Identify which cell holds the provided text, then report its [x, y] central coordinate. 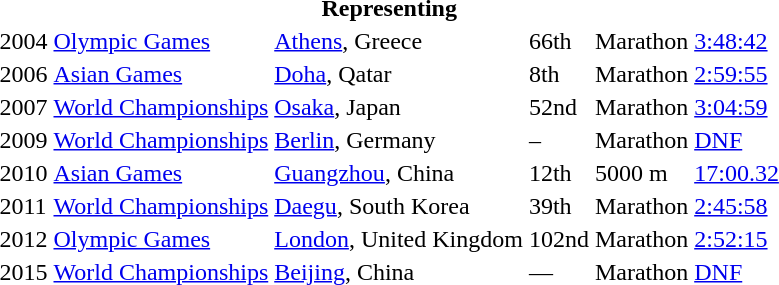
Guangzhou, China [399, 173]
8th [558, 74]
Berlin, Germany [399, 140]
Osaka, Japan [399, 107]
52nd [558, 107]
5000 m [641, 173]
– [558, 140]
39th [558, 206]
66th [558, 41]
Athens, Greece [399, 41]
12th [558, 173]
London, United Kingdom [399, 239]
102nd [558, 239]
Daegu, South Korea [399, 206]
Doha, Qatar [399, 74]
